Return [X, Y] of the center of cell containing provided text 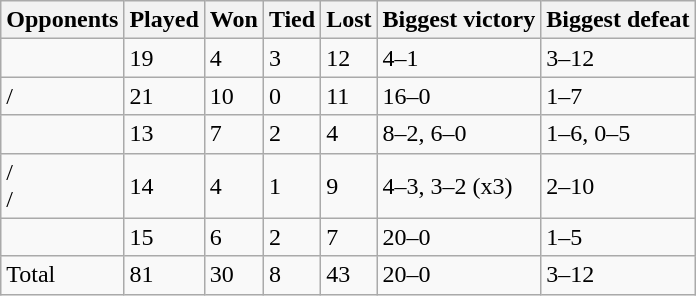
// [62, 186]
3 [292, 58]
Tied [292, 20]
15 [164, 237]
1–5 [618, 237]
2–10 [618, 186]
Total [62, 275]
81 [164, 275]
4–1 [459, 58]
6 [234, 237]
1 [292, 186]
9 [349, 186]
Biggest defeat [618, 20]
19 [164, 58]
Played [164, 20]
30 [234, 275]
1–6, 0–5 [618, 134]
12 [349, 58]
16–0 [459, 96]
Won [234, 20]
43 [349, 275]
/ [62, 96]
Opponents [62, 20]
8 [292, 275]
10 [234, 96]
13 [164, 134]
Biggest victory [459, 20]
0 [292, 96]
14 [164, 186]
4–3, 3–2 (x3) [459, 186]
Lost [349, 20]
21 [164, 96]
11 [349, 96]
8–2, 6–0 [459, 134]
1–7 [618, 96]
